Extract the [x, y] coordinate from the center of the cell holding the provided text.  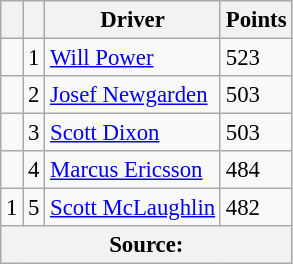
Source: [146, 245]
4 [34, 170]
Scott McLaughlin [133, 208]
Marcus Ericsson [133, 170]
2 [34, 95]
Will Power [133, 58]
5 [34, 208]
Josef Newgarden [133, 95]
523 [256, 58]
482 [256, 208]
3 [34, 133]
Driver [133, 20]
484 [256, 170]
Scott Dixon [133, 133]
Points [256, 20]
